Provide the (x, y) coordinate of the cell's center where the given text is located.  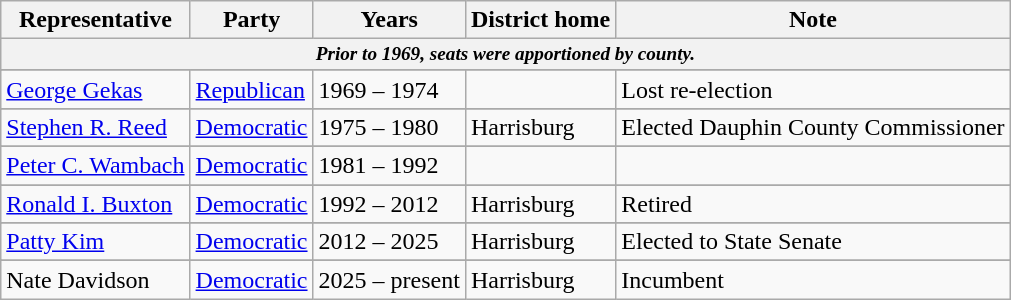
Retired (813, 204)
Elected Dauphin County Commissioner (813, 128)
Stephen R. Reed (96, 128)
Prior to 1969, seats were apportioned by county. (506, 55)
1981 – 1992 (389, 166)
Republican (252, 89)
1992 – 2012 (389, 204)
Elected to State Senate (813, 242)
Nate Davidson (96, 280)
1975 – 1980 (389, 128)
Years (389, 20)
2025 – present (389, 280)
District home (540, 20)
Lost re-election (813, 89)
Incumbent (813, 280)
Patty Kim (96, 242)
Representative (96, 20)
2012 – 2025 (389, 242)
Ronald I. Buxton (96, 204)
Note (813, 20)
Peter C. Wambach (96, 166)
George Gekas (96, 89)
Party (252, 20)
1969 – 1974 (389, 89)
